Locate the cell with the specified text and output its (X, Y) center coordinate. 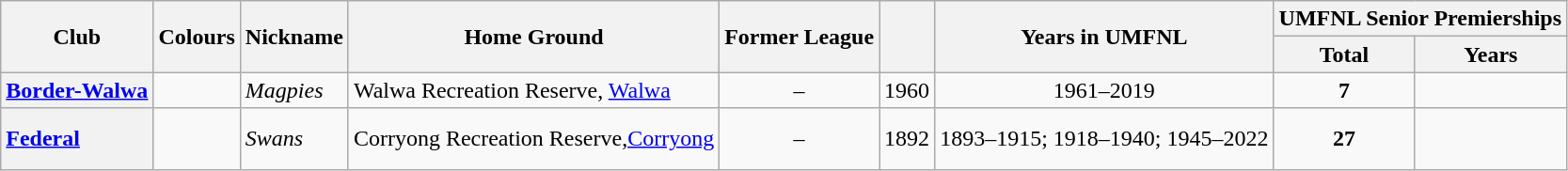
1893–1915; 1918–1940; 1945–2022 (1104, 139)
1960 (907, 90)
Years (1490, 54)
Walwa Recreation Reserve, Walwa (533, 90)
Former League (800, 37)
7 (1344, 90)
UMFNL Senior Premierships (1420, 19)
Club (77, 37)
Colours (197, 37)
Border-Walwa (77, 90)
1961–2019 (1104, 90)
Federal (77, 139)
Nickname (293, 37)
Total (1344, 54)
Corryong Recreation Reserve,Corryong (533, 139)
Swans (293, 139)
27 (1344, 139)
Years in UMFNL (1104, 37)
Home Ground (533, 37)
1892 (907, 139)
Magpies (293, 90)
